Return (x, y) of the center of cell containing provided text 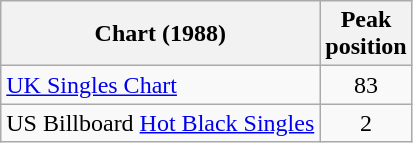
83 (366, 85)
2 (366, 123)
US Billboard Hot Black Singles (160, 123)
Chart (1988) (160, 34)
Peakposition (366, 34)
UK Singles Chart (160, 85)
